Identify which cell holds the provided text, then report its [x, y] central coordinate. 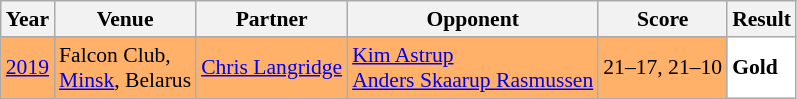
Venue [125, 19]
Result [762, 19]
Chris Langridge [272, 68]
21–17, 21–10 [662, 68]
Partner [272, 19]
Opponent [472, 19]
Score [662, 19]
Kim Astrup Anders Skaarup Rasmussen [472, 68]
2019 [28, 68]
Year [28, 19]
Gold [762, 68]
Falcon Club,Minsk, Belarus [125, 68]
